Return the [x, y] coordinate for the center point of the cell that contains the specified text.  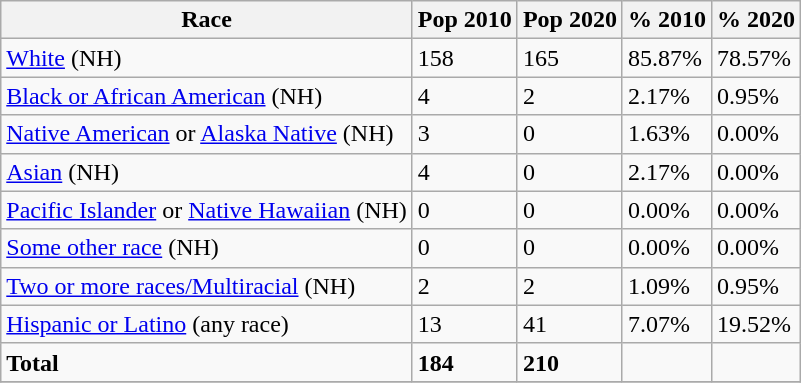
Black or African American (NH) [207, 96]
158 [464, 58]
% 2020 [756, 20]
Race [207, 20]
% 2010 [666, 20]
85.87% [666, 58]
7.07% [666, 324]
13 [464, 324]
Two or more races/Multiracial (NH) [207, 286]
Some other race (NH) [207, 248]
210 [570, 362]
Hispanic or Latino (any race) [207, 324]
Pop 2010 [464, 20]
78.57% [756, 58]
165 [570, 58]
19.52% [756, 324]
1.63% [666, 134]
1.09% [666, 286]
Pop 2020 [570, 20]
184 [464, 362]
Pacific Islander or Native Hawaiian (NH) [207, 210]
41 [570, 324]
Total [207, 362]
Native American or Alaska Native (NH) [207, 134]
White (NH) [207, 58]
Asian (NH) [207, 172]
3 [464, 134]
